Provide the (x, y) coordinate of the cell's center where the given text is located.  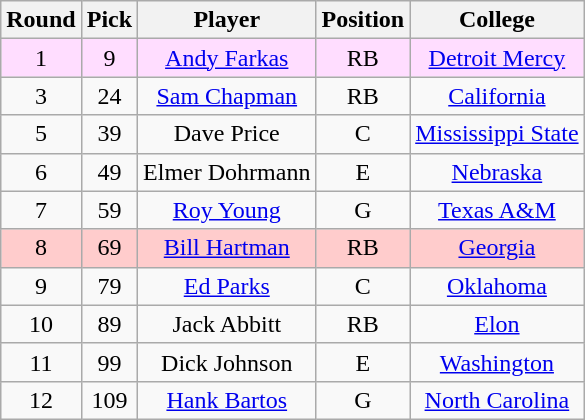
North Carolina (497, 400)
Elon (497, 324)
12 (41, 400)
Andy Farkas (227, 58)
1 (41, 58)
Position (363, 20)
Dick Johnson (227, 362)
Jack Abbitt (227, 324)
Dave Price (227, 134)
79 (109, 286)
Player (227, 20)
3 (41, 96)
Roy Young (227, 210)
109 (109, 400)
Sam Chapman (227, 96)
6 (41, 172)
Hank Bartos (227, 400)
Elmer Dohrmann (227, 172)
7 (41, 210)
Nebraska (497, 172)
69 (109, 248)
Detroit Mercy (497, 58)
39 (109, 134)
Bill Hartman (227, 248)
Mississippi State (497, 134)
Georgia (497, 248)
Oklahoma (497, 286)
11 (41, 362)
59 (109, 210)
8 (41, 248)
49 (109, 172)
24 (109, 96)
College (497, 20)
Pick (109, 20)
Texas A&M (497, 210)
Round (41, 20)
5 (41, 134)
10 (41, 324)
Washington (497, 362)
California (497, 96)
99 (109, 362)
Ed Parks (227, 286)
89 (109, 324)
